Scan for the cell matching the given text and deliver its (X, Y) coordinate at center. 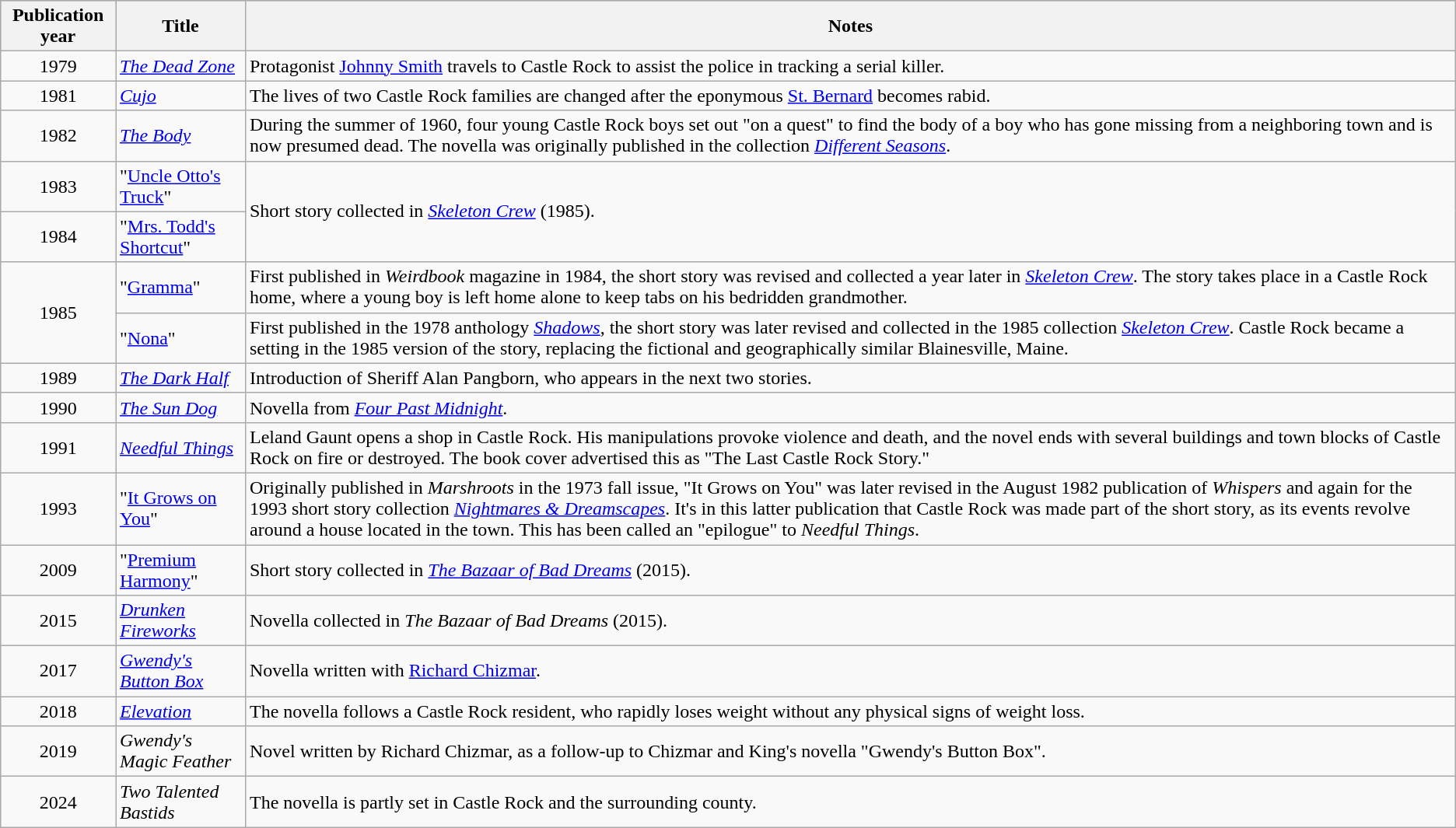
"Uncle Otto's Truck" (180, 187)
"Nona" (180, 337)
The Body (180, 135)
Short story collected in Skeleton Crew (1985). (850, 211)
"Premium Harmony" (180, 569)
Novella collected in The Bazaar of Bad Dreams (2015). (850, 620)
2009 (58, 569)
The lives of two Castle Rock families are changed after the eponymous St. Bernard becomes rabid. (850, 96)
Introduction of Sheriff Alan Pangborn, who appears in the next two stories. (850, 378)
1981 (58, 96)
"It Grows on You" (180, 508)
Drunken Fireworks (180, 620)
1979 (58, 66)
The Dead Zone (180, 66)
The Dark Half (180, 378)
1993 (58, 508)
Publication year (58, 26)
1990 (58, 407)
1984 (58, 236)
Notes (850, 26)
Elevation (180, 711)
1991 (58, 448)
The novella is partly set in Castle Rock and the surrounding county. (850, 802)
Protagonist Johnny Smith travels to Castle Rock to assist the police in tracking a serial killer. (850, 66)
2015 (58, 620)
Two Talented Bastids (180, 802)
Cujo (180, 96)
"Mrs. Todd's Shortcut" (180, 236)
1982 (58, 135)
1985 (58, 313)
Novel written by Richard Chizmar, as a follow-up to Chizmar and King's novella "Gwendy's Button Box". (850, 751)
2019 (58, 751)
Gwendy's Magic Feather (180, 751)
1983 (58, 187)
"Gramma" (180, 288)
2018 (58, 711)
Needful Things (180, 448)
2024 (58, 802)
1989 (58, 378)
Short story collected in The Bazaar of Bad Dreams (2015). (850, 569)
The novella follows a Castle Rock resident, who rapidly loses weight without any physical signs of weight loss. (850, 711)
The Sun Dog (180, 407)
2017 (58, 672)
Gwendy's Button Box (180, 672)
Novella written with Richard Chizmar. (850, 672)
Title (180, 26)
Novella from Four Past Midnight. (850, 407)
